Find where the given text appears and provide that cell's center as [x, y] coordinate. 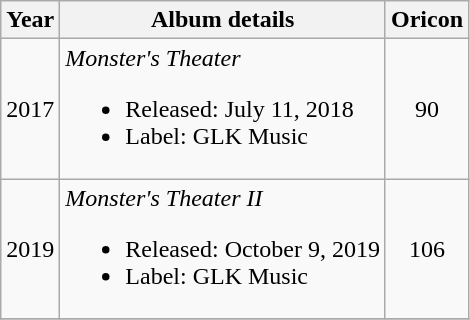
106 [426, 249]
2017 [30, 109]
Oricon [426, 20]
2019 [30, 249]
Year [30, 20]
Album details [223, 20]
Monster's TheaterReleased: July 11, 2018Label: GLK Music [223, 109]
Monster's Theater IIReleased: October 9, 2019Label: GLK Music [223, 249]
90 [426, 109]
